Return [x, y] of the center of cell containing provided text 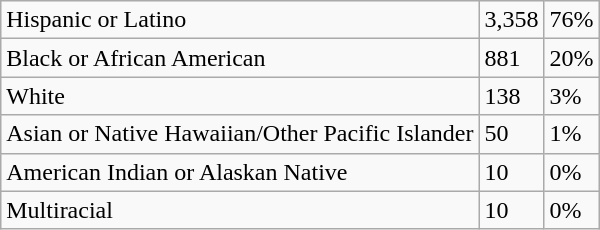
50 [512, 134]
76% [572, 20]
Hispanic or Latino [240, 20]
American Indian or Alaskan Native [240, 172]
20% [572, 58]
Asian or Native Hawaiian/Other Pacific Islander [240, 134]
Black or African American [240, 58]
138 [512, 96]
881 [512, 58]
3% [572, 96]
3,358 [512, 20]
White [240, 96]
Multiracial [240, 210]
1% [572, 134]
